Return (X, Y) of the center of cell containing provided text 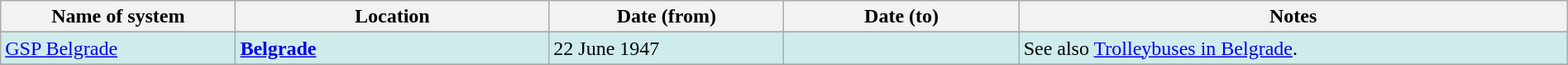
Name of system (118, 17)
Date (from) (667, 17)
Date (to) (901, 17)
Location (392, 17)
Notes (1293, 17)
Belgrade (392, 48)
GSP Belgrade (118, 48)
22 June 1947 (667, 48)
See also Trolleybuses in Belgrade. (1293, 48)
